Capture the cell that displays the provided text and extract its [X, Y] central coordinate. 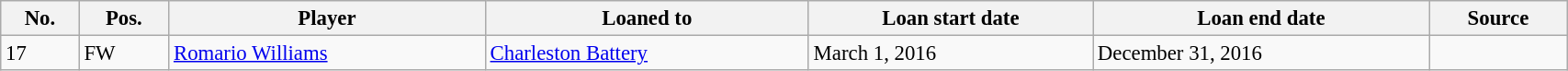
December 31, 2016 [1262, 53]
Loan start date [950, 18]
FW [124, 53]
Player [327, 18]
Loan end date [1262, 18]
No. [40, 18]
Source [1497, 18]
Charleston Battery [647, 53]
Romario Williams [327, 53]
March 1, 2016 [950, 53]
Loaned to [647, 18]
17 [40, 53]
Pos. [124, 18]
